Return the (X, Y) coordinate for the center point of the cell that contains the specified text.  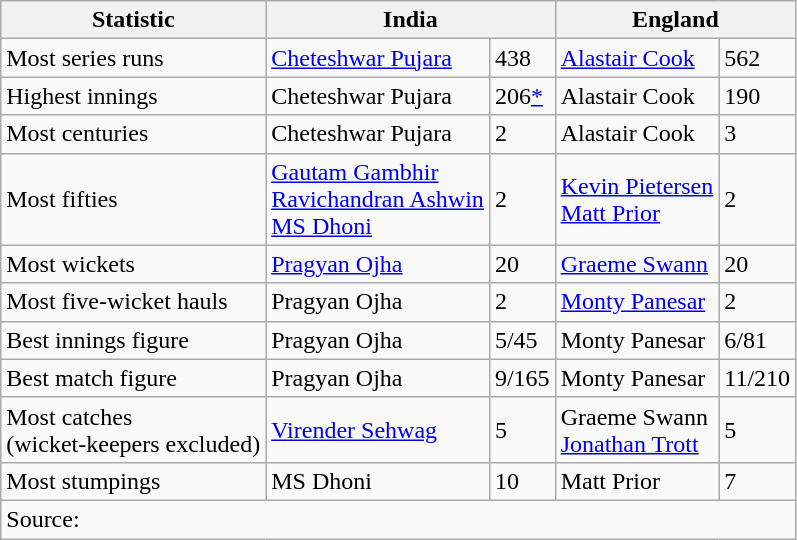
Source: (398, 519)
190 (758, 96)
438 (522, 58)
Gautam GambhirRavichandran AshwinMS Dhoni (378, 199)
Best match figure (134, 378)
Highest innings (134, 96)
11/210 (758, 378)
Best innings figure (134, 340)
9/165 (522, 378)
Graeme SwannJonathan Trott (637, 430)
Most five-wicket hauls (134, 302)
6/81 (758, 340)
5/45 (522, 340)
Virender Sehwag (378, 430)
3 (758, 134)
Graeme Swann (637, 264)
10 (522, 481)
MS Dhoni (378, 481)
206* (522, 96)
562 (758, 58)
Most series runs (134, 58)
Matt Prior (637, 481)
England (676, 20)
Most catches(wicket-keepers excluded) (134, 430)
Most centuries (134, 134)
Most stumpings (134, 481)
Most fifties (134, 199)
India (410, 20)
Most wickets (134, 264)
7 (758, 481)
Kevin PietersenMatt Prior (637, 199)
Statistic (134, 20)
